Output the [x, y] coordinate of the center of the cell containing the given text.  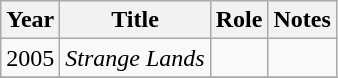
2005 [30, 58]
Notes [302, 20]
Strange Lands [135, 58]
Year [30, 20]
Title [135, 20]
Role [239, 20]
